Identify which cell holds the provided text, then report its [x, y] central coordinate. 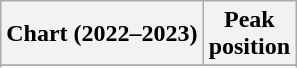
Peakposition [249, 34]
Chart (2022–2023) [102, 34]
